Return the [X, Y] coordinate for the center point of the cell that contains the specified text.  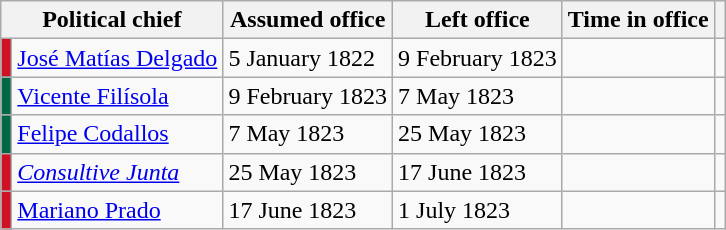
Assumed office [308, 20]
Time in office [638, 20]
Political chief [112, 20]
Consultive Junta [118, 172]
Left office [478, 20]
5 January 1822 [308, 58]
1 July 1823 [478, 210]
Mariano Prado [118, 210]
José Matías Delgado [118, 58]
Felipe Codallos [118, 134]
Vicente Filísola [118, 96]
